Pinpoint the cell where the given text exists, returning its [x, y] midpoint coordinate. 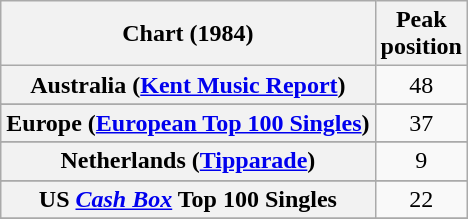
37 [421, 123]
Australia (Kent Music Report) [188, 85]
Peakposition [421, 34]
Chart (1984) [188, 34]
9 [421, 161]
US Cash Box Top 100 Singles [188, 199]
Europe (European Top 100 Singles) [188, 123]
48 [421, 85]
22 [421, 199]
Netherlands (Tipparade) [188, 161]
